From the cell containing the given text, extract its center point as [x, y] coordinate. 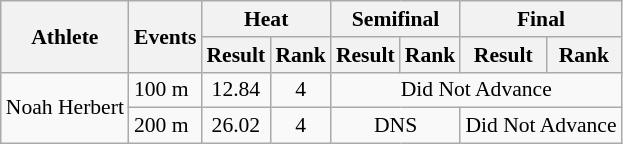
Athlete [65, 36]
12.84 [236, 90]
Events [165, 36]
DNS [396, 126]
Semifinal [396, 19]
100 m [165, 90]
Final [540, 19]
26.02 [236, 126]
Noah Herbert [65, 108]
Heat [266, 19]
200 m [165, 126]
